Find where the given text appears and provide that cell's center as [x, y] coordinate. 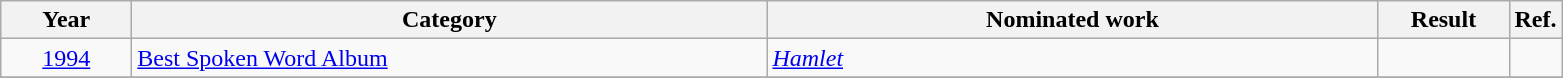
Category [450, 20]
Nominated work [1072, 20]
Best Spoken Word Album [450, 58]
Hamlet [1072, 58]
Year [66, 20]
Ref. [1536, 20]
1994 [66, 58]
Result [1444, 20]
